Find where the given text appears and provide that cell's center as [x, y] coordinate. 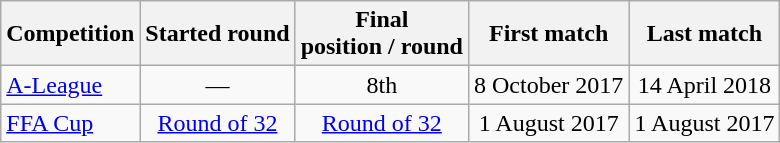
Final position / round [382, 34]
— [218, 85]
FFA Cup [70, 123]
Last match [704, 34]
First match [548, 34]
A-League [70, 85]
Competition [70, 34]
Started round [218, 34]
8 October 2017 [548, 85]
8th [382, 85]
14 April 2018 [704, 85]
